Scan for the cell matching the given text and deliver its [x, y] coordinate at center. 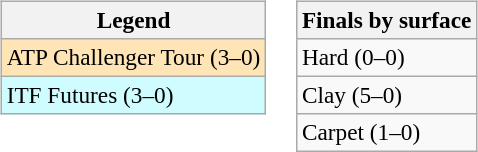
ATP Challenger Tour (3–0) [133, 57]
ITF Futures (3–0) [133, 95]
Finals by surface [387, 20]
Clay (5–0) [387, 95]
Carpet (1–0) [387, 133]
Legend [133, 20]
Hard (0–0) [387, 57]
